Determine the [X, Y] coordinate at the center of the cell enclosing the given text.  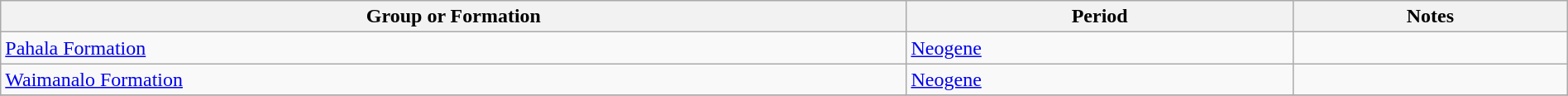
Period [1100, 17]
Waimanalo Formation [453, 79]
Pahala Formation [453, 48]
Notes [1430, 17]
Group or Formation [453, 17]
